Find where the given text appears and provide that cell's center as [X, Y] coordinate. 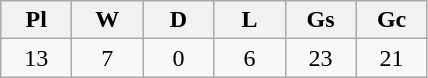
7 [108, 58]
Gs [320, 20]
21 [392, 58]
6 [250, 58]
13 [36, 58]
L [250, 20]
W [108, 20]
23 [320, 58]
D [178, 20]
0 [178, 58]
Pl [36, 20]
Gc [392, 20]
